Search for the cell housing the specified text and yield its [x, y] center coordinate. 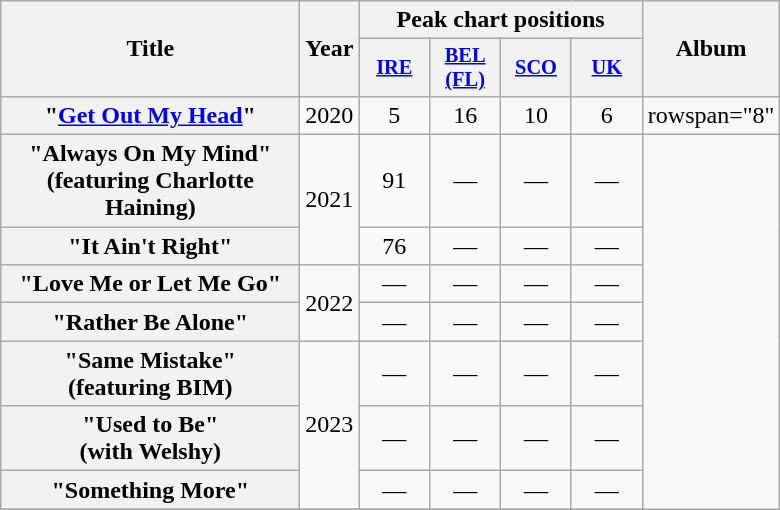
"It Ain't Right" [150, 246]
6 [606, 115]
"Something More" [150, 490]
"Get Out My Head" [150, 115]
"Used to Be" (with Welshy) [150, 438]
"Always On My Mind" (featuring Charlotte Haining) [150, 181]
10 [536, 115]
"Rather Be Alone" [150, 322]
2022 [330, 303]
"Love Me or Let Me Go" [150, 284]
76 [394, 246]
Peak chart positions [500, 20]
IRE [394, 68]
SCO [536, 68]
2023 [330, 425]
BEL(FL) [466, 68]
rowspan="8" [711, 115]
Year [330, 49]
UK [606, 68]
"Same Mistake" (featuring BIM) [150, 374]
Title [150, 49]
5 [394, 115]
91 [394, 181]
Album [711, 49]
16 [466, 115]
2021 [330, 200]
2020 [330, 115]
